For the text-containing cell, return its midpoint in (X, Y) coordinate format. 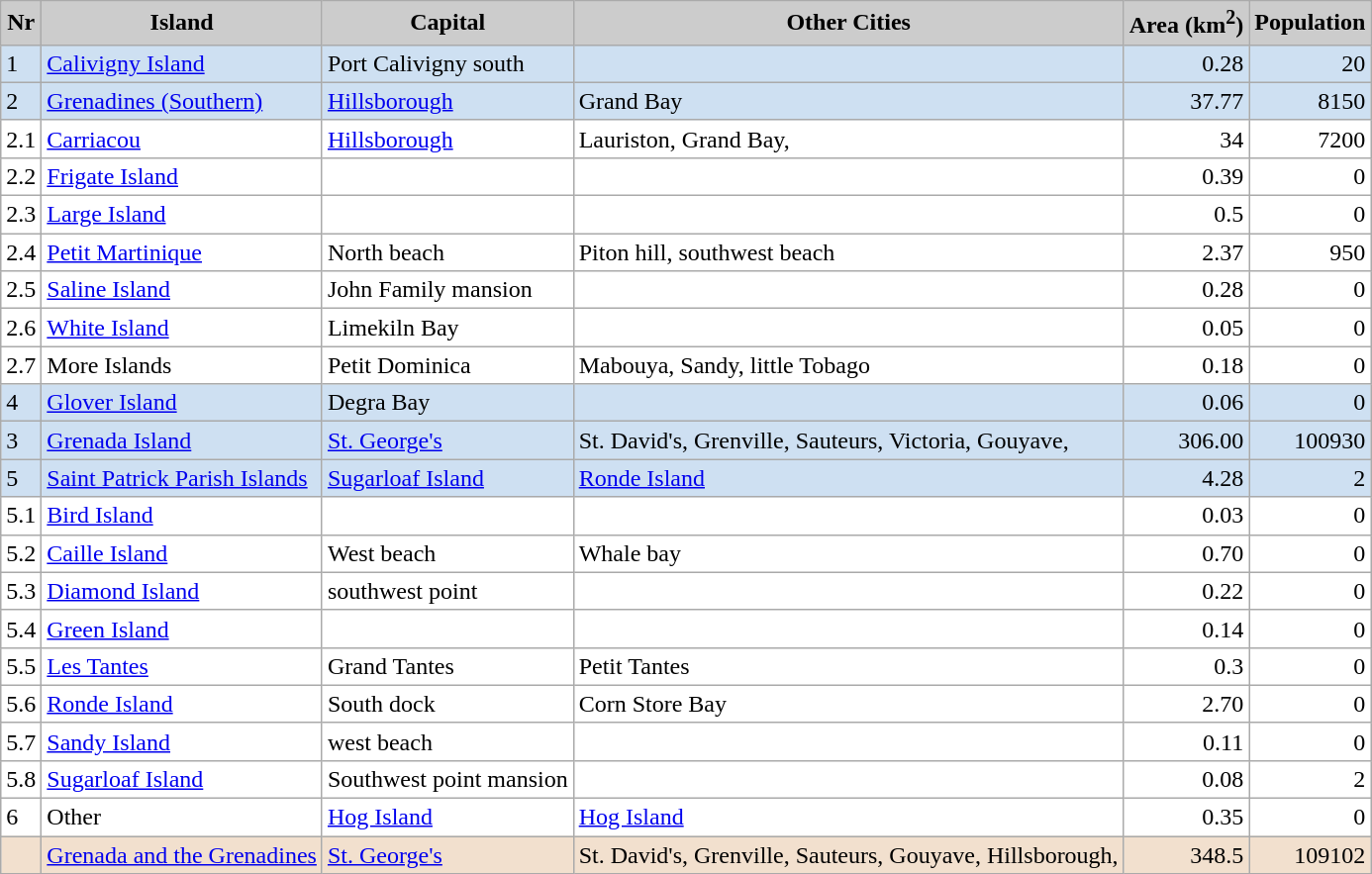
0.06 (1186, 403)
Sandy Island (182, 741)
2.37 (1186, 252)
0.3 (1186, 666)
Grenadines (Southern) (182, 101)
Saline Island (182, 290)
0.05 (1186, 328)
Grand Tantes (447, 666)
6 (22, 818)
More Islands (182, 365)
2.5 (22, 290)
Whale bay (848, 553)
Island (182, 24)
Corn Store Bay (848, 704)
Other Cities (848, 24)
Saint Patrick Parish Islands (182, 478)
Grenada Island (182, 440)
White Island (182, 328)
Area (km2) (1186, 24)
0.11 (1186, 741)
Capital (447, 24)
Petit Martinique (182, 252)
Limekiln Bay (447, 328)
Grand Bay (848, 101)
Port Calivigny south (447, 63)
2.6 (22, 328)
Mabouya, Sandy, little Tobago (848, 365)
Glover Island (182, 403)
5.1 (22, 516)
Degra Bay (447, 403)
4 (22, 403)
2.3 (22, 215)
Frigate Island (182, 176)
109102 (1311, 855)
Southwest point mansion (447, 779)
Petit Dominica (447, 365)
Nr (22, 24)
0.18 (1186, 365)
0.03 (1186, 516)
37.77 (1186, 101)
3 (22, 440)
1 (22, 63)
34 (1186, 139)
Green Island (182, 629)
2.1 (22, 139)
348.5 (1186, 855)
Other (182, 818)
South dock (447, 704)
0.22 (1186, 591)
Petit Tantes (848, 666)
St. David's, Grenville, Sauteurs, Gouyave, Hillsborough, (848, 855)
100930 (1311, 440)
0.5 (1186, 215)
5.5 (22, 666)
Diamond Island (182, 591)
2.2 (22, 176)
950 (1311, 252)
West beach (447, 553)
west beach (447, 741)
5.4 (22, 629)
Les Tantes (182, 666)
7200 (1311, 139)
Lauriston, Grand Bay, (848, 139)
Calivigny Island (182, 63)
5.2 (22, 553)
Piton hill, southwest beach (848, 252)
Caille Island (182, 553)
Grenada and the Grenadines (182, 855)
5.7 (22, 741)
0.70 (1186, 553)
0.35 (1186, 818)
306.00 (1186, 440)
Large Island (182, 215)
0.39 (1186, 176)
2.7 (22, 365)
John Family mansion (447, 290)
4.28 (1186, 478)
5.3 (22, 591)
5.8 (22, 779)
5 (22, 478)
St. David's, Grenville, Sauteurs, Victoria, Gouyave, (848, 440)
Population (1311, 24)
North beach (447, 252)
5.6 (22, 704)
southwest point (447, 591)
2.4 (22, 252)
2.70 (1186, 704)
0.14 (1186, 629)
0.08 (1186, 779)
Bird Island (182, 516)
8150 (1311, 101)
Carriacou (182, 139)
20 (1311, 63)
